Provide the (x, y) coordinate of the cell's center where the given text is located.  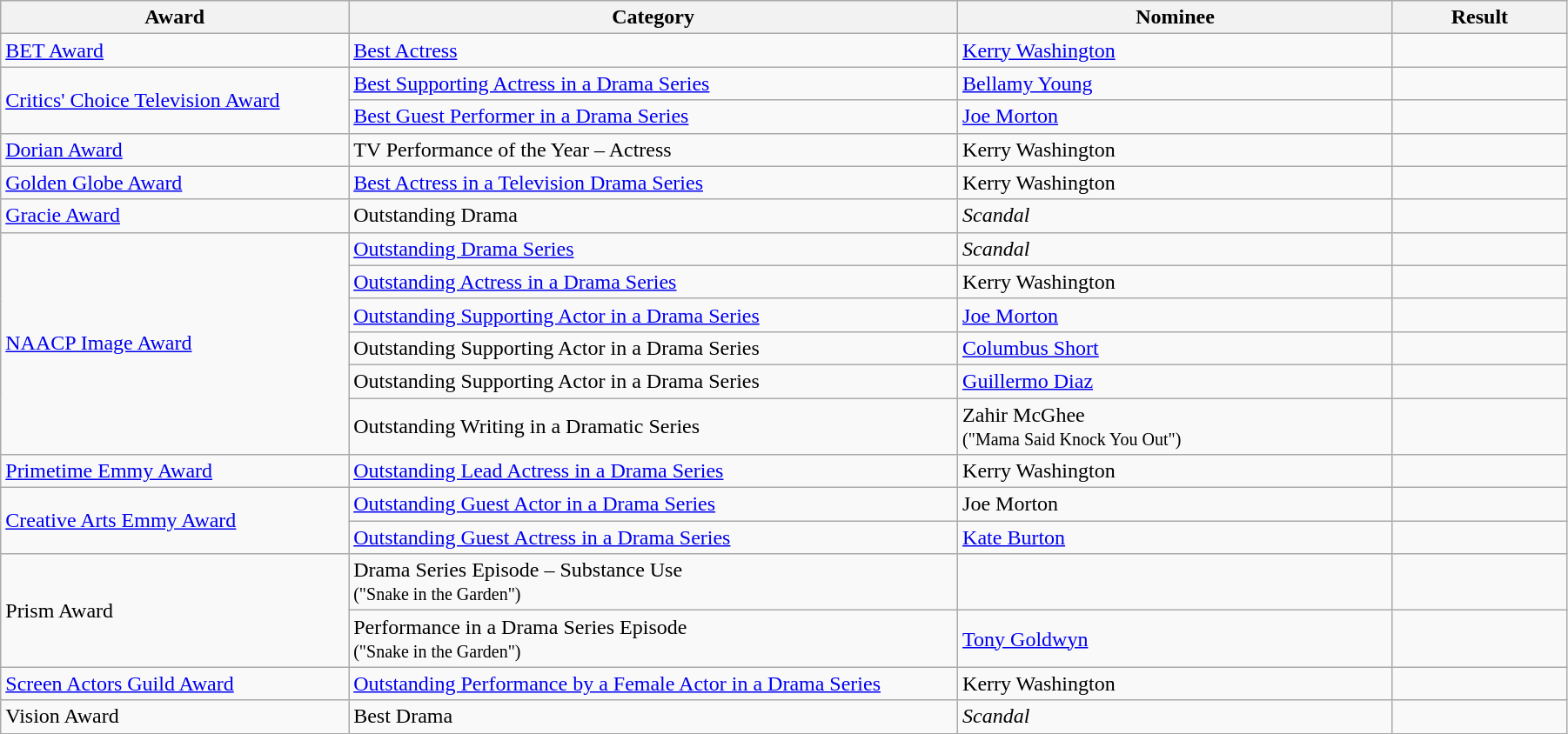
Dorian Award (175, 150)
Prism Award (175, 611)
Best Drama (653, 717)
Guillermo Diaz (1176, 381)
Result (1479, 17)
Performance in a Drama Series Episode("Snake in the Garden") (653, 638)
Gracie Award (175, 216)
Primetime Emmy Award (175, 471)
TV Performance of the Year – Actress (653, 150)
Tony Goldwyn (1176, 638)
Creative Arts Emmy Award (175, 521)
Best Actress (653, 50)
Kate Burton (1176, 537)
Outstanding Guest Actress in a Drama Series (653, 537)
Outstanding Guest Actor in a Drama Series (653, 504)
Award (175, 17)
Outstanding Performance by a Female Actor in a Drama Series (653, 684)
Drama Series Episode – Substance Use("Snake in the Garden") (653, 583)
Golden Globe Award (175, 183)
Columbus Short (1176, 348)
Bellamy Young (1176, 83)
NAACP Image Award (175, 343)
Outstanding Drama Series (653, 249)
Screen Actors Guild Award (175, 684)
Vision Award (175, 717)
Outstanding Writing in a Dramatic Series (653, 426)
Best Supporting Actress in a Drama Series (653, 83)
BET Award (175, 50)
Outstanding Lead Actress in a Drama Series (653, 471)
Nominee (1176, 17)
Category (653, 17)
Best Guest Performer in a Drama Series (653, 117)
Outstanding Actress in a Drama Series (653, 282)
Critics' Choice Television Award (175, 100)
Outstanding Drama (653, 216)
Zahir McGhee("Mama Said Knock You Out") (1176, 426)
Best Actress in a Television Drama Series (653, 183)
